From the cell containing the given text, extract its center point as [x, y] coordinate. 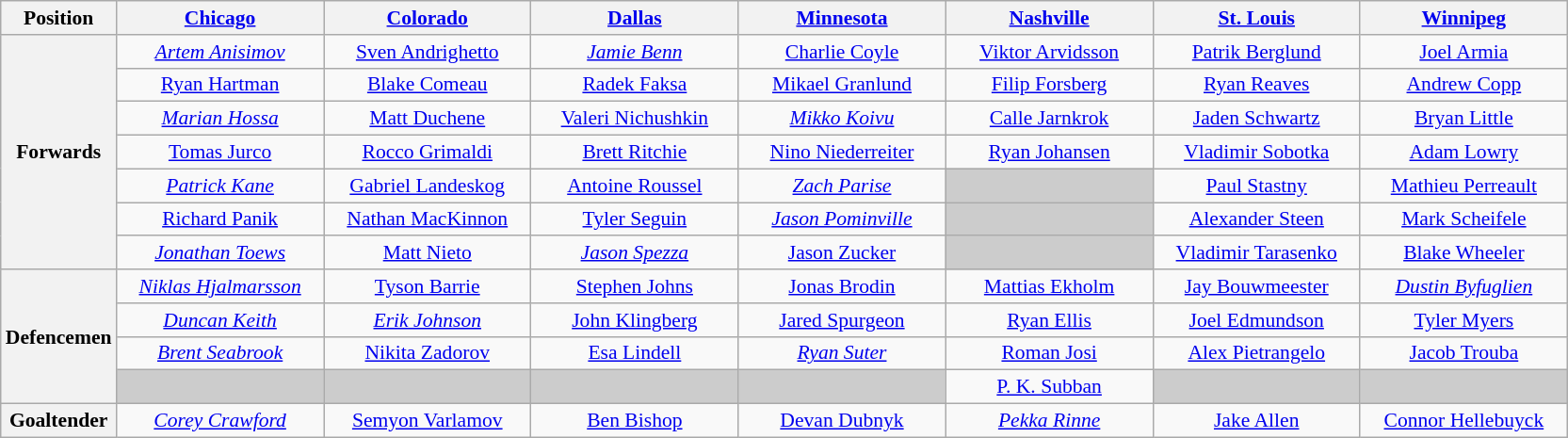
Blake Comeau [428, 85]
Dallas [635, 18]
Forwards [58, 153]
Minnesota [842, 18]
Viktor Arvidsson [1049, 52]
Alex Pietrangelo [1256, 353]
Patrick Kane [220, 186]
Tyson Barrie [428, 286]
Connor Hellebuyck [1463, 421]
Mikko Koivu [842, 119]
Sven Andrighetto [428, 52]
Tyler Seguin [635, 219]
Ryan Reaves [1256, 85]
Vladimir Tarasenko [1256, 253]
Devan Dubnyk [842, 421]
Vladimir Sobotka [1256, 153]
Mark Scheifele [1463, 219]
Joel Armia [1463, 52]
Mattias Ekholm [1049, 286]
Duncan Keith [220, 320]
Tomas Jurco [220, 153]
Artem Anisimov [220, 52]
Nashville [1049, 18]
Erik Johnson [428, 320]
Nathan MacKinnon [428, 219]
Jonas Brodin [842, 286]
Niklas Hjalmarsson [220, 286]
Valeri Nichushkin [635, 119]
Jason Spezza [635, 253]
Calle Jarnkrok [1049, 119]
Richard Panik [220, 219]
Nino Niederreiter [842, 153]
Jared Spurgeon [842, 320]
Ryan Hartman [220, 85]
Mikael Granlund [842, 85]
Semyon Varlamov [428, 421]
Charlie Coyle [842, 52]
Brent Seabrook [220, 353]
Bryan Little [1463, 119]
Joel Edmundson [1256, 320]
Pekka Rinne [1049, 421]
Jason Zucker [842, 253]
Adam Lowry [1463, 153]
Dustin Byfuglien [1463, 286]
Patrik Berglund [1256, 52]
Corey Crawford [220, 421]
Jason Pominville [842, 219]
Goaltender [58, 421]
Jamie Benn [635, 52]
Marian Hossa [220, 119]
Nikita Zadorov [428, 353]
Jaden Schwartz [1256, 119]
Esa Lindell [635, 353]
Matt Duchene [428, 119]
Jay Bouwmeester [1256, 286]
Gabriel Landeskog [428, 186]
Alexander Steen [1256, 219]
Defencemen [58, 336]
Chicago [220, 18]
Stephen Johns [635, 286]
John Klingberg [635, 320]
Blake Wheeler [1463, 253]
Ryan Johansen [1049, 153]
Mathieu Perreault [1463, 186]
Filip Forsberg [1049, 85]
Paul Stastny [1256, 186]
Tyler Myers [1463, 320]
Andrew Copp [1463, 85]
St. Louis [1256, 18]
Ryan Suter [842, 353]
Jake Allen [1256, 421]
Jacob Trouba [1463, 353]
Colorado [428, 18]
Ryan Ellis [1049, 320]
Radek Faksa [635, 85]
Roman Josi [1049, 353]
Winnipeg [1463, 18]
Brett Ritchie [635, 153]
P. K. Subban [1049, 387]
Jonathan Toews [220, 253]
Ben Bishop [635, 421]
Rocco Grimaldi [428, 153]
Zach Parise [842, 186]
Antoine Roussel [635, 186]
Matt Nieto [428, 253]
Position [58, 18]
